Scan for the cell matching the given text and deliver its [x, y] coordinate at center. 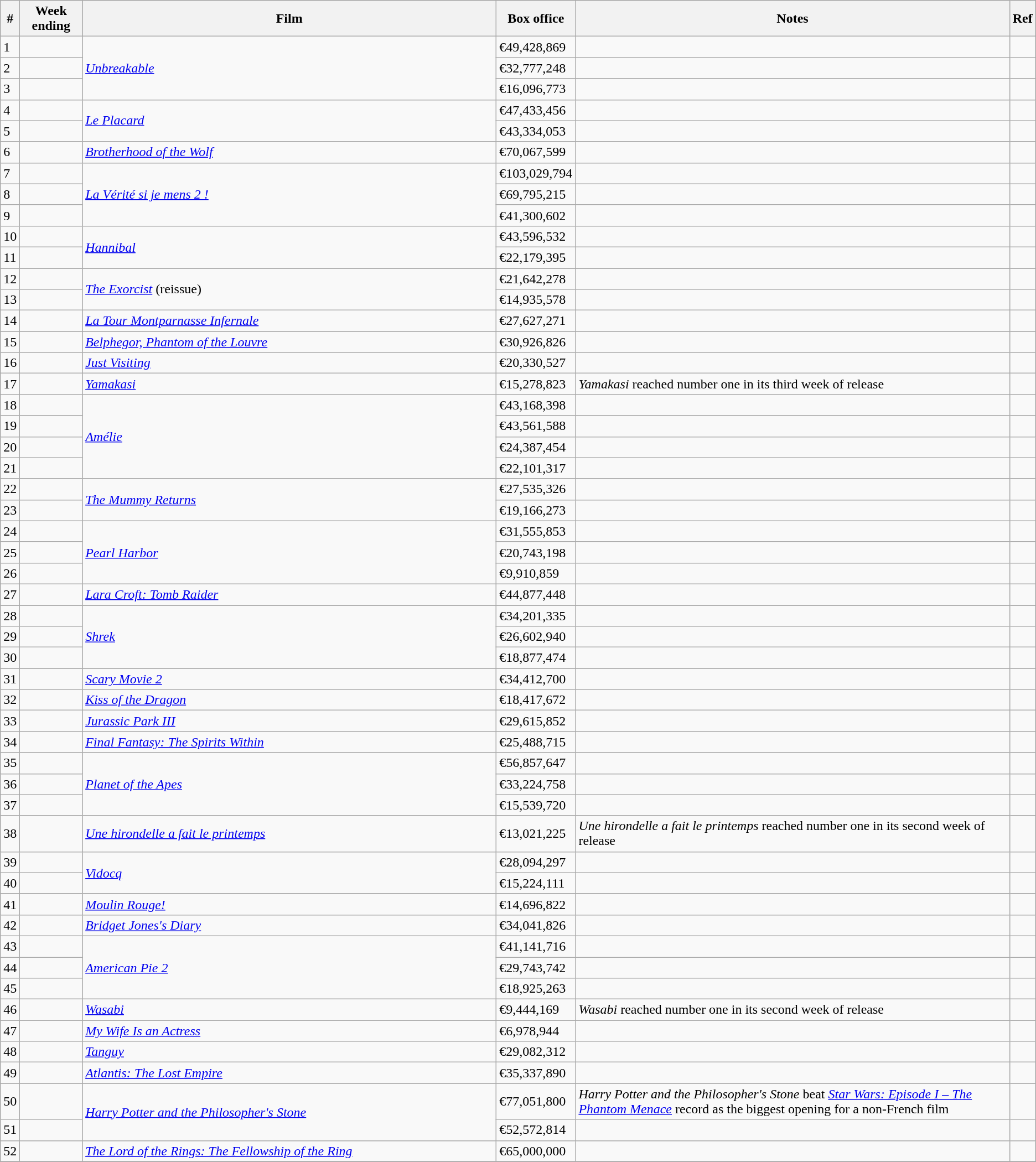
Ref [1023, 19]
41 [10, 904]
€15,224,111 [536, 883]
19 [10, 426]
La Vérité si je mens 2 ! [289, 194]
32 [10, 700]
€15,278,823 [536, 384]
27 [10, 594]
€47,433,456 [536, 110]
€9,444,169 [536, 1010]
€13,021,225 [536, 833]
€69,795,215 [536, 194]
€28,094,297 [536, 862]
€6,978,944 [536, 1031]
13 [10, 300]
17 [10, 384]
49 [10, 1073]
36 [10, 784]
Une hirondelle a fait le printemps reached number one in its second week of release [792, 833]
20 [10, 447]
€22,179,395 [536, 257]
35 [10, 763]
44 [10, 968]
26 [10, 573]
Harry Potter and the Philosopher's Stone [289, 1112]
€49,428,869 [536, 47]
€20,743,198 [536, 552]
Tanguy [289, 1052]
€25,488,715 [536, 742]
€33,224,758 [536, 784]
€14,696,822 [536, 904]
Just Visiting [289, 363]
€56,857,647 [536, 763]
€43,561,588 [536, 426]
€14,935,578 [536, 300]
Yamakasi [289, 384]
40 [10, 883]
Hannibal [289, 247]
3 [10, 89]
€26,602,940 [536, 637]
Une hirondelle a fait le printemps [289, 833]
24 [10, 531]
€35,337,890 [536, 1073]
€18,877,474 [536, 658]
2 [10, 68]
€16,096,773 [536, 89]
6 [10, 152]
€29,615,852 [536, 721]
€43,168,398 [536, 405]
52 [10, 1151]
31 [10, 679]
€31,555,853 [536, 531]
Atlantis: The Lost Empire [289, 1073]
€34,041,826 [536, 925]
14 [10, 321]
Week ending [51, 19]
15 [10, 342]
€29,743,742 [536, 968]
€24,387,454 [536, 447]
Box office [536, 19]
45 [10, 989]
Scary Movie 2 [289, 679]
€41,300,602 [536, 215]
Yamakasi reached number one in its third week of release [792, 384]
€103,029,794 [536, 173]
Wasabi reached number one in its second week of release [792, 1010]
Harry Potter and the Philosopher's Stone beat Star Wars: Episode I – The Phantom Menace record as the biggest opening for a non-French film [792, 1101]
€41,141,716 [536, 946]
28 [10, 616]
Vidocq [289, 873]
23 [10, 510]
48 [10, 1052]
25 [10, 552]
€32,777,248 [536, 68]
4 [10, 110]
Bridget Jones's Diary [289, 925]
21 [10, 468]
The Mummy Returns [289, 500]
€65,000,000 [536, 1151]
Pearl Harbor [289, 552]
€27,627,271 [536, 321]
Wasabi [289, 1010]
€30,926,826 [536, 342]
€43,596,532 [536, 236]
Jurassic Park III [289, 721]
# [10, 19]
Lara Croft: Tomb Raider [289, 594]
€19,166,273 [536, 510]
38 [10, 833]
Le Placard [289, 121]
Moulin Rouge! [289, 904]
34 [10, 742]
42 [10, 925]
33 [10, 721]
50 [10, 1101]
Film [289, 19]
43 [10, 946]
€43,334,053 [536, 131]
€18,417,672 [536, 700]
€70,067,599 [536, 152]
Planet of the Apes [289, 784]
€18,925,263 [536, 989]
Notes [792, 19]
Belphegor, Phantom of the Louvre [289, 342]
37 [10, 805]
Unbreakable [289, 68]
€34,201,335 [536, 616]
American Pie 2 [289, 967]
My Wife Is an Actress [289, 1031]
€22,101,317 [536, 468]
9 [10, 215]
La Tour Montparnasse Infernale [289, 321]
47 [10, 1031]
€77,051,800 [536, 1101]
18 [10, 405]
46 [10, 1010]
Kiss of the Dragon [289, 700]
7 [10, 173]
€9,910,859 [536, 573]
Final Fantasy: The Spirits Within [289, 742]
51 [10, 1130]
10 [10, 236]
€20,330,527 [536, 363]
30 [10, 658]
The Lord of the Rings: The Fellowship of the Ring [289, 1151]
€34,412,700 [536, 679]
12 [10, 278]
29 [10, 637]
€21,642,278 [536, 278]
The Exorcist (reissue) [289, 289]
1 [10, 47]
11 [10, 257]
€44,877,448 [536, 594]
Brotherhood of the Wolf [289, 152]
€52,572,814 [536, 1130]
Shrek [289, 637]
€15,539,720 [536, 805]
8 [10, 194]
€29,082,312 [536, 1052]
5 [10, 131]
€27,535,326 [536, 489]
39 [10, 862]
Amélie [289, 437]
22 [10, 489]
16 [10, 363]
